From the cell containing the given text, extract its center point as [X, Y] coordinate. 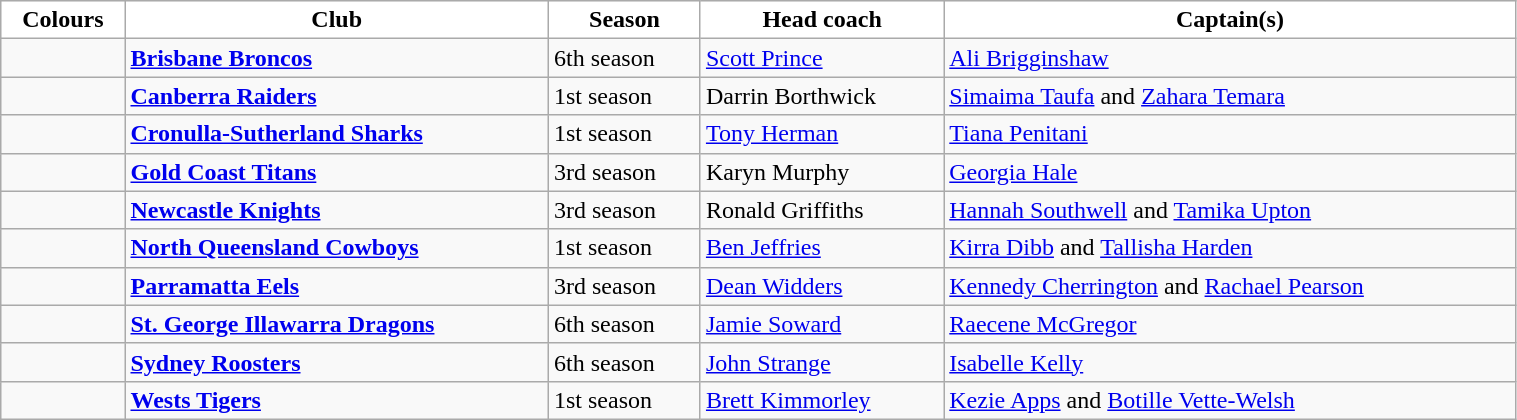
Ben Jeffries [822, 248]
Hannah Southwell and Tamika Upton [1230, 210]
Brett Kimmorley [822, 400]
Club [336, 20]
North Queensland Cowboys [336, 248]
Scott Prince [822, 58]
Gold Coast Titans [336, 172]
Raecene McGregor [1230, 324]
John Strange [822, 362]
Simaima Taufa and Zahara Temara [1230, 96]
Wests Tigers [336, 400]
Dean Widders [822, 286]
Kezie Apps and Botille Vette-Welsh [1230, 400]
Sydney Roosters [336, 362]
Jamie Soward [822, 324]
Parramatta Eels [336, 286]
Newcastle Knights [336, 210]
Colours [63, 20]
Georgia Hale [1230, 172]
Tony Herman [822, 134]
Cronulla-Sutherland Sharks [336, 134]
Kirra Dibb and Tallisha Harden [1230, 248]
Canberra Raiders [336, 96]
Head coach [822, 20]
Karyn Murphy [822, 172]
Season [624, 20]
Ronald Griffiths [822, 210]
Isabelle Kelly [1230, 362]
Captain(s) [1230, 20]
Brisbane Broncos [336, 58]
Ali Brigginshaw [1230, 58]
Kennedy Cherrington and Rachael Pearson [1230, 286]
St. George Illawarra Dragons [336, 324]
Darrin Borthwick [822, 96]
Tiana Penitani [1230, 134]
